From the cell containing the given text, extract its center point as (x, y) coordinate. 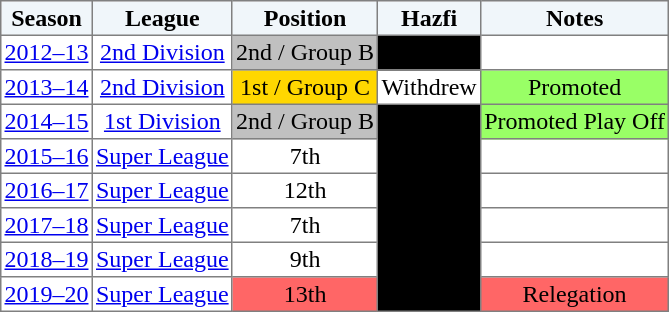
Promoted (574, 87)
2018–19 (47, 259)
2015–16 (47, 156)
2019–20 (47, 294)
2014–15 (47, 121)
2013–14 (47, 87)
Promoted Play Off (574, 121)
Position (305, 18)
Season (47, 18)
13th (305, 294)
Withdrew (430, 87)
1st Division (162, 121)
League (162, 18)
12th (305, 190)
2012–13 (47, 52)
Notes (574, 18)
Hazfi (430, 18)
Relegation (574, 294)
2016–17 (47, 190)
9th (305, 259)
1st / Group C (305, 87)
2017–18 (47, 225)
